From the cell containing the given text, extract its center point as [x, y] coordinate. 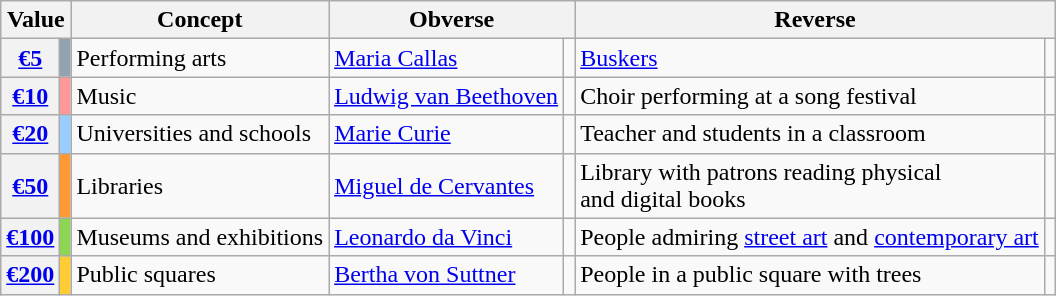
Library with patrons reading physicaland digital books [810, 186]
€10 [30, 96]
Public squares [200, 275]
€100 [30, 237]
Bertha von Suttner [446, 275]
Concept [200, 20]
Value [36, 20]
€5 [30, 58]
Reverse [816, 20]
Maria Callas [446, 58]
Marie Curie [446, 134]
Museums and exhibitions [200, 237]
€20 [30, 134]
€50 [30, 186]
People in a public square with trees [810, 275]
Buskers [810, 58]
Ludwig van Beethoven [446, 96]
Performing arts [200, 58]
Obverse [452, 20]
Teacher and students in a classroom [810, 134]
Libraries [200, 186]
Universities and schools [200, 134]
€200 [30, 275]
People admiring street art and contemporary art [810, 237]
Miguel de Cervantes [446, 186]
Music [200, 96]
Choir performing at a song festival [810, 96]
Leonardo da Vinci [446, 237]
